Locate the cell with the specified text and output its (x, y) center coordinate. 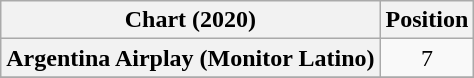
Chart (2020) (190, 20)
Argentina Airplay (Monitor Latino) (190, 58)
7 (427, 58)
Position (427, 20)
